Return the (X, Y) coordinate for the center point of the cell that contains the specified text.  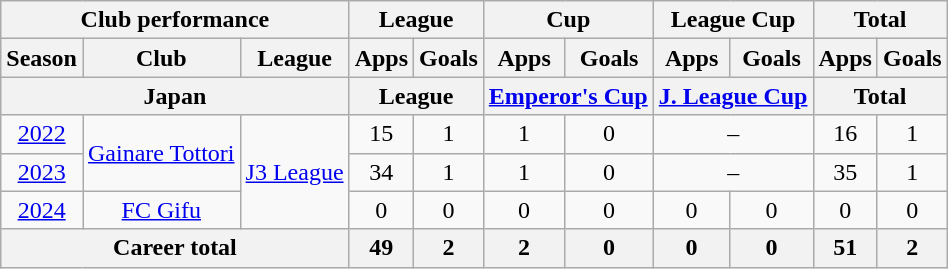
Emperor's Cup (568, 96)
Club (161, 58)
J. League Cup (733, 96)
2022 (42, 134)
Japan (175, 96)
League Cup (733, 20)
49 (381, 248)
Cup (568, 20)
2024 (42, 210)
16 (845, 134)
15 (381, 134)
Season (42, 58)
FC Gifu (161, 210)
2023 (42, 172)
J3 League (294, 172)
51 (845, 248)
35 (845, 172)
Career total (175, 248)
Club performance (175, 20)
34 (381, 172)
Gainare Tottori (161, 153)
